Return (X, Y) of the center of cell containing provided text 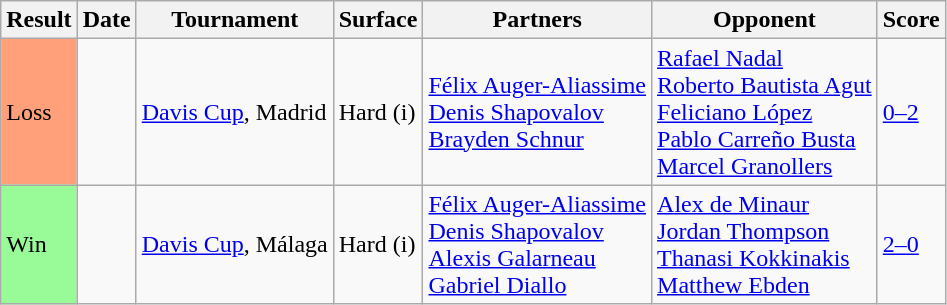
Davis Cup, Málaga (234, 244)
Félix Auger-Aliassime Denis Shapovalov Alexis Galarneau Gabriel Diallo (538, 244)
Félix Auger-Aliassime Denis Shapovalov Brayden Schnur (538, 112)
Alex de Minaur Jordan Thompson Thanasi Kokkinakis Matthew Ebden (765, 244)
Davis Cup, Madrid (234, 112)
Opponent (765, 20)
Result (39, 20)
Score (911, 20)
0–2 (911, 112)
Loss (39, 112)
2–0 (911, 244)
Win (39, 244)
Surface (378, 20)
Partners (538, 20)
Tournament (234, 20)
Date (106, 20)
Rafael Nadal Roberto Bautista Agut Feliciano López Pablo Carreño Busta Marcel Granollers (765, 112)
